Identify which cell holds the provided text, then report its (X, Y) central coordinate. 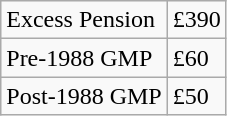
Excess Pension (84, 20)
Pre-1988 GMP (84, 58)
Post-1988 GMP (84, 96)
£50 (196, 96)
£390 (196, 20)
£60 (196, 58)
